Find where the given text appears and provide that cell's center as [x, y] coordinate. 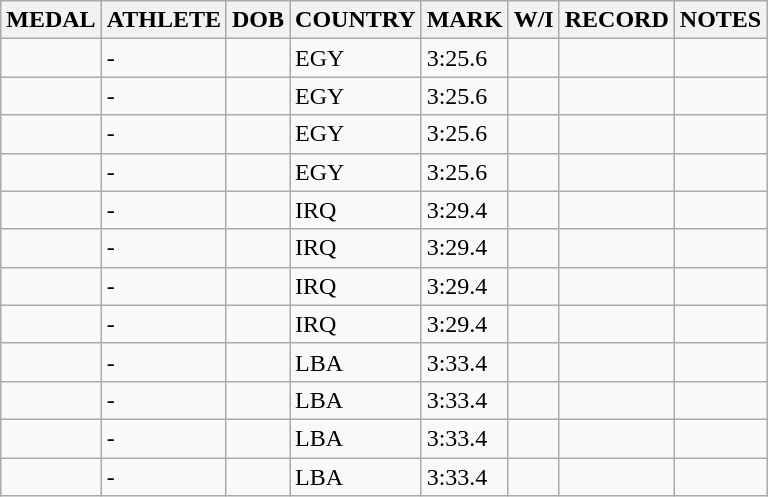
MARK [464, 20]
W/I [534, 20]
ATHLETE [164, 20]
MEDAL [51, 20]
RECORD [616, 20]
NOTES [720, 20]
DOB [258, 20]
COUNTRY [356, 20]
